Locate the cell with the specified text and output its [X, Y] center coordinate. 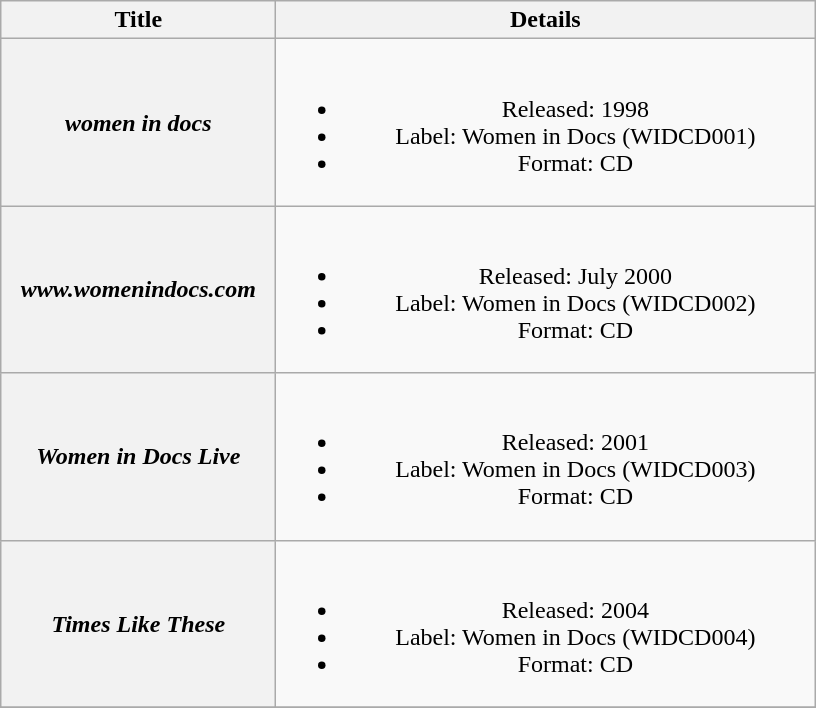
Released: July 2000Label: Women in Docs (WIDCD002)Format: CD [546, 290]
Released: 1998Label: Women in Docs (WIDCD001)Format: CD [546, 122]
Title [138, 20]
Released: 2004Label: Women in Docs (WIDCD004)Format: CD [546, 624]
Times Like These [138, 624]
Women in Docs Live [138, 456]
Details [546, 20]
Released: 2001Label: Women in Docs (WIDCD003)Format: CD [546, 456]
www.womenindocs.com [138, 290]
women in docs [138, 122]
